Locate the cell with the specified text and output its [x, y] center coordinate. 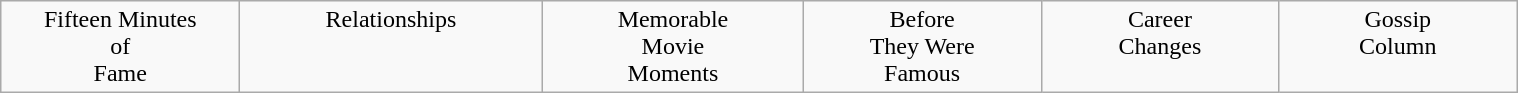
Career Changes [1160, 47]
Gossip Column [1398, 47]
Relationships [390, 47]
Memorable Movie Moments [674, 47]
Fifteen Minutes of Fame [120, 47]
Before They Were Famous [922, 47]
